Pinpoint the cell where the given text exists, returning its (x, y) midpoint coordinate. 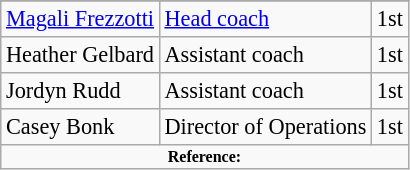
Head coach (265, 19)
Heather Gelbard (80, 55)
Reference: (204, 156)
Casey Bonk (80, 126)
Director of Operations (265, 126)
Magali Frezzotti (80, 19)
Jordyn Rudd (80, 90)
